For the text-containing cell, return its midpoint in (x, y) coordinate format. 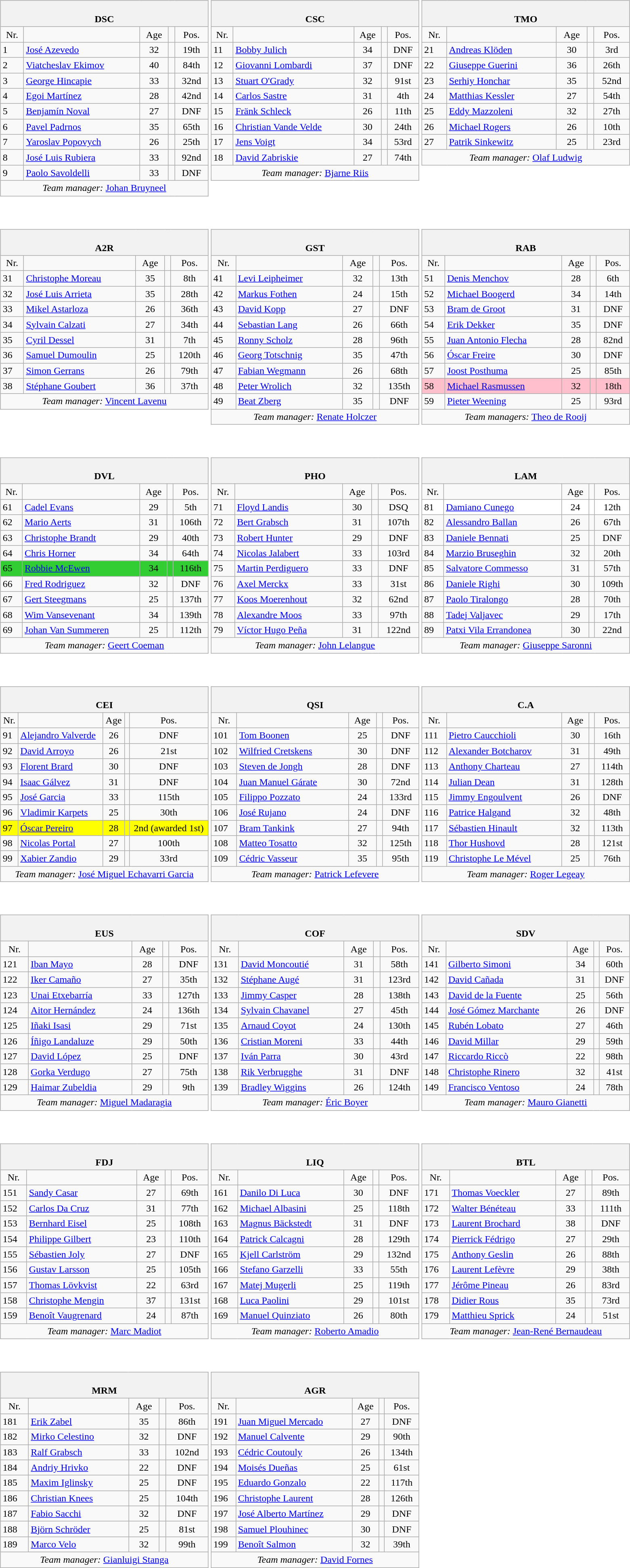
121 (15, 964)
47 (224, 371)
Team manager: Éric Boyer (315, 1103)
46 (224, 355)
Team manager: Roger Legeay (525, 874)
8th (189, 279)
52 (433, 294)
55th (399, 1270)
Thor Hushovd (504, 843)
Christophe Rinero (507, 1072)
28th (189, 294)
89 (433, 630)
2nd (awarded 1st) (169, 828)
José Azevedo (82, 50)
74 (223, 553)
92nd (191, 157)
112 (434, 751)
Fred Rodriguez (82, 584)
Team manager: David Fornes (315, 1560)
78th (614, 1087)
Fabian Wegmann (289, 371)
84 (433, 553)
Andreas Klöden (501, 50)
81 (433, 507)
124 (15, 1010)
Yaroslav Popovych (82, 142)
Björn Schröder (79, 1529)
48th (612, 812)
Jimmy Casper (291, 995)
49th (612, 751)
David Millar (507, 1041)
85th (613, 371)
Bernhard Eisel (82, 1224)
78 (223, 614)
Cédric Coutouly (294, 1452)
Gorka Verdugo (81, 1072)
Isaac Gálvez (61, 782)
116th (190, 568)
FDJ (104, 1156)
97th (399, 614)
Denis Menchov (503, 279)
100th (169, 843)
65 (11, 568)
54th (612, 96)
36th (189, 309)
16 (222, 127)
Christophe Mengin (82, 1300)
94 (9, 782)
15 (222, 111)
79th (189, 371)
57th (612, 568)
164 (224, 1239)
Fabio Sacchi (79, 1513)
45 (224, 340)
Giuseppe Guerini (501, 65)
23rd (612, 142)
112th (190, 630)
David Kopp (289, 309)
Nicolas Portal (61, 843)
132nd (399, 1254)
José Garcia (61, 797)
Johan Van Summeren (82, 630)
Michael Rasmussen (503, 386)
Xabier Zandio (61, 859)
Juan Miguel Mercado (294, 1421)
Benjamín Noval (82, 111)
Alejandro Valverde (61, 736)
178 (435, 1300)
Christophe Brandt (82, 538)
58 (433, 386)
Arnaud Coyot (291, 1026)
Alexander Botcharov (504, 751)
10th (612, 127)
96 (9, 812)
David de la Fuente (507, 995)
QSI (315, 699)
62nd (399, 599)
6th (613, 279)
46th (614, 1026)
22nd (612, 630)
Juan Manuel Gárate (293, 782)
Team manager: Renate Holczer (315, 417)
179 (435, 1316)
Francisco Ventoso (507, 1087)
199 (224, 1544)
109 (224, 859)
70th (612, 599)
Christian Vande Velde (294, 127)
91st (403, 80)
81st (187, 1529)
122nd (399, 630)
Team manager: Patrick Lefevere (315, 874)
Fränk Schleck (294, 111)
Ronny Scholz (289, 340)
58th (400, 964)
101 (224, 736)
José Gómez Marchante (507, 1010)
117 (434, 828)
33rd (169, 859)
Cédric Vasseur (293, 859)
93rd (613, 401)
98 (9, 843)
45th (400, 1010)
87th (190, 1316)
Peter Wrolich (289, 386)
75th (189, 1072)
Team manager: Bjarne Riis (315, 173)
Serhiy Honchar (501, 80)
135 (225, 1026)
Egoi Martínez (82, 96)
31st (399, 584)
32nd (191, 80)
125 (15, 1026)
Matej Mugerli (291, 1285)
13 (222, 80)
109th (612, 584)
3 (12, 80)
167 (224, 1285)
Haimar Zubeldia (81, 1087)
73rd (611, 1300)
166 (224, 1270)
Stéphane Augé (291, 979)
Gert Steegmans (82, 599)
101st (399, 1300)
136 (225, 1041)
24th (403, 127)
Simon Gerrans (80, 371)
18th (613, 386)
95 (9, 797)
115 (434, 797)
Mirko Celestino (79, 1437)
117th (402, 1483)
153 (14, 1224)
Steven de Jongh (293, 766)
71 (223, 507)
128 (15, 1072)
192 (224, 1437)
Samuel Dumoulin (80, 355)
186 (15, 1498)
43 (224, 309)
43rd (400, 1057)
161 (224, 1193)
Thomas Voeckler (503, 1193)
Daniele Righi (502, 584)
76 (223, 584)
76th (612, 859)
Bram de Groot (503, 309)
128th (612, 782)
SDV (525, 928)
9th (189, 1087)
64th (190, 553)
Tom Boonen (293, 736)
111 (434, 736)
3rd (612, 50)
82nd (613, 340)
Cadel Evans (82, 507)
61 (11, 507)
98th (614, 1057)
Gilberto Simoni (507, 964)
174 (435, 1239)
Pierrick Fédrigo (503, 1239)
113 (434, 766)
Beat Zberg (289, 401)
42 (224, 294)
A2R (104, 242)
71st (189, 1026)
Laurent Brochard (503, 1224)
196 (224, 1498)
61st (402, 1467)
125th (400, 843)
87 (433, 599)
143 (434, 995)
COF (315, 928)
37th (189, 386)
Luca Paolini (291, 1300)
127th (189, 995)
David Arroyo (61, 751)
Patrice Halgand (504, 812)
142 (434, 979)
86th (187, 1421)
83rd (611, 1285)
106 (224, 812)
93 (9, 766)
165 (224, 1254)
20th (612, 553)
134 (225, 1010)
Christophe Le Mével (504, 859)
Óscar Freire (503, 355)
14 (222, 96)
LIQ (315, 1156)
Sebastian Lang (289, 325)
Wim Vansevenant (82, 614)
80th (399, 1316)
Benoît Vaugrenard (82, 1316)
99 (9, 859)
104th (187, 1498)
56 (433, 355)
107 (224, 828)
Bobby Julich (294, 50)
163 (224, 1224)
60th (614, 964)
Iker Camaño (81, 979)
134th (402, 1452)
173 (435, 1224)
110th (190, 1239)
Bradley Wiggins (291, 1087)
41st (614, 1072)
Anthony Geslin (503, 1254)
TMO (525, 14)
119 (434, 859)
Team manager: John Lelangue (315, 645)
86 (433, 584)
90th (402, 1437)
108 (224, 843)
175 (435, 1254)
99th (187, 1544)
Michael Albasini (291, 1208)
156 (14, 1270)
53rd (403, 142)
63rd (190, 1285)
108th (190, 1224)
103 (224, 766)
126th (402, 1498)
Paolo Savoldelli (82, 173)
Joost Posthuma (503, 371)
Mario Aerts (82, 522)
30th (169, 812)
Patrick Calcagni (291, 1239)
Marco Velo (79, 1544)
85 (433, 568)
Samuel Plouhinec (294, 1529)
72 (223, 522)
65th (191, 127)
34th (189, 325)
149 (434, 1087)
139th (190, 614)
183 (15, 1452)
113th (612, 828)
188 (15, 1529)
68 (11, 614)
158 (14, 1300)
115th (169, 797)
4th (403, 96)
CEI (104, 699)
148 (434, 1072)
Cyril Dessel (80, 340)
122 (15, 979)
124th (400, 1087)
Stéphane Goubert (80, 386)
7 (12, 142)
Markus Fothen (289, 294)
168 (224, 1300)
59 (433, 401)
Cristian Moreni (291, 1041)
Carlos Sastre (294, 96)
159 (14, 1316)
62 (11, 522)
Team manager: Johan Bruyneel (104, 188)
Unai Etxebarría (81, 995)
105th (190, 1270)
Nicolas Jalabert (289, 553)
6 (12, 127)
Team manager: Miguel Madaragia (104, 1103)
145 (434, 1026)
75 (223, 568)
169 (224, 1316)
146 (434, 1041)
Tadej Valjavec (502, 614)
Bert Grabsch (289, 522)
13th (400, 279)
2 (12, 65)
193 (224, 1452)
136th (189, 1010)
Patxi Vila Errandonea (502, 630)
Salvatore Commesso (502, 568)
185 (15, 1483)
Sandy Casar (82, 1193)
5 (12, 111)
Viatcheslav Ekimov (82, 65)
Kjell Carlström (291, 1254)
Mikel Astarloza (80, 309)
49 (224, 401)
48 (224, 386)
David López (81, 1057)
José Rujano (293, 812)
Bram Tankink (293, 828)
119th (399, 1285)
198 (224, 1529)
157 (14, 1285)
29th (611, 1239)
Benoît Salmon (294, 1544)
Eduardo Gonzalo (294, 1483)
Christian Knees (79, 1498)
Michael Rogers (501, 127)
CSC (315, 14)
77 (223, 599)
Giovanni Lombardi (294, 65)
Paolo Tiralongo (502, 599)
55 (433, 340)
DSC (104, 14)
MRM (104, 1386)
88th (611, 1254)
118th (399, 1208)
Erik Dekker (503, 325)
111th (611, 1208)
Marzio Bruseghin (502, 553)
95th (400, 859)
197 (224, 1513)
73 (223, 538)
51 (433, 279)
Team manager: Vincent Lavenu (104, 401)
27th (612, 111)
11th (403, 111)
12th (612, 507)
Wilfried Cretskens (293, 751)
Eddy Mazzoleni (501, 111)
Team manager: José Miguel Echavarri Garcia (104, 874)
1 (12, 50)
Iban Mayo (81, 964)
82 (433, 522)
152 (14, 1208)
92 (9, 751)
195 (224, 1483)
David Moncoutié (291, 964)
Christophe Laurent (294, 1498)
Maxim Iglinsky (79, 1483)
19th (191, 50)
151 (14, 1193)
57 (433, 371)
59th (614, 1041)
Team manager: Mauro Gianetti (525, 1103)
Filippo Pozzato (293, 797)
139 (225, 1087)
114 (434, 782)
116 (434, 812)
Damiano Cunego (502, 507)
AGR (315, 1386)
PHO (315, 471)
Martin Perdiguero (289, 568)
Riccardo Riccò (507, 1057)
Andriy Hrivko (79, 1467)
96th (400, 340)
52nd (612, 80)
177 (435, 1285)
Sylvain Calzati (80, 325)
91 (9, 736)
118 (434, 843)
172 (435, 1208)
Patrik Sinkewitz (501, 142)
José Luis Rubiera (82, 157)
66 (11, 584)
Manuel Calvente (294, 1437)
68th (400, 371)
Iñaki Isasi (81, 1026)
18 (222, 157)
Team manager: Geert Coeman (104, 645)
15th (400, 294)
147 (434, 1057)
131st (190, 1300)
120th (189, 355)
54 (433, 325)
7th (189, 340)
Carlos Da Cruz (82, 1208)
121st (612, 843)
José Luis Arrieta (80, 294)
Levi Leipheimer (289, 279)
Jimmy Engoulvent (504, 797)
132 (225, 979)
155 (14, 1254)
Aitor Hernández (81, 1010)
DSQ (399, 507)
66th (400, 325)
Matthias Kessler (501, 96)
Philippe Gilbert (82, 1239)
114th (612, 766)
Robbie McEwen (82, 568)
141 (434, 964)
97 (9, 828)
Sylvain Chavanel (291, 1010)
77th (190, 1208)
72nd (400, 782)
Chris Horner (82, 553)
187 (15, 1513)
Iván Parra (291, 1057)
Axel Merckx (289, 584)
171 (435, 1193)
Florent Brard (61, 766)
Alexandre Moos (289, 614)
Team manager: Olaf Ludwig (525, 157)
138 (225, 1072)
Erik Zabel (79, 1421)
131 (225, 964)
BTL (525, 1156)
Óscar Pereiro (61, 828)
67th (612, 522)
184 (15, 1467)
194 (224, 1467)
123rd (400, 979)
191 (224, 1421)
David Zabriskie (294, 157)
50th (189, 1041)
Ralf Grabsch (79, 1452)
Team manager: Roberto Amadio (315, 1331)
189 (15, 1544)
Íñigo Landaluze (81, 1041)
105 (224, 797)
Floyd Landis (289, 507)
Rubén Lobato (507, 1026)
Pieter Weening (503, 401)
Manuel Quinziato (291, 1316)
25th (191, 142)
176 (435, 1270)
5th (190, 507)
RAB (525, 242)
Jérôme Pineau (503, 1285)
106th (190, 522)
79 (223, 630)
144 (434, 1010)
Pietro Caucchioli (504, 736)
38th (611, 1270)
GST (315, 242)
8 (12, 157)
Rik Verbrugghe (291, 1072)
130th (400, 1026)
Moisés Dueñas (294, 1467)
21 (434, 50)
126 (15, 1041)
José Alberto Martínez (294, 1513)
69 (11, 630)
Víctor Hugo Peña (289, 630)
17 (222, 142)
162 (224, 1208)
74th (403, 157)
16th (612, 736)
133rd (400, 797)
102 (224, 751)
George Hincapie (82, 80)
56th (614, 995)
EUS (104, 928)
Michael Boogerd (503, 294)
Thomas Lövkvist (82, 1285)
Anthony Charteau (504, 766)
69th (190, 1193)
Team manager: Gianluigi Stanga (104, 1560)
67 (11, 599)
Team manager: Giuseppe Saronni (525, 645)
4 (12, 96)
Matthieu Sprick (503, 1316)
C.A (525, 699)
64 (11, 553)
107th (399, 522)
17th (612, 614)
44 (224, 325)
42nd (191, 96)
102nd (187, 1452)
Team manager: Jean-René Bernaudeau (525, 1331)
88 (433, 614)
9 (12, 173)
Koos Moerenhout (289, 599)
LAM (525, 471)
40th (190, 538)
Juan Antonio Flecha (503, 340)
129 (15, 1087)
Stuart O'Grady (294, 80)
26th (612, 65)
154 (14, 1239)
Pavel Padrnos (82, 127)
44th (400, 1041)
103rd (399, 553)
David Cañada (507, 979)
12 (222, 65)
127 (15, 1057)
Laurent Lefèvre (503, 1270)
181 (15, 1421)
84th (191, 65)
182 (15, 1437)
Vladimir Karpets (61, 812)
83 (433, 538)
51st (611, 1316)
Gustav Larsson (82, 1270)
Danilo Di Luca (291, 1193)
11 (222, 50)
Christophe Moreau (80, 279)
DVL (104, 471)
53 (433, 309)
89th (611, 1193)
47th (400, 355)
40 (154, 65)
Magnus Bäckstedt (291, 1224)
14th (613, 294)
21st (169, 751)
138th (400, 995)
35th (189, 979)
137 (225, 1057)
Team managers: Theo de Rooij (525, 417)
Julian Dean (504, 782)
133 (225, 995)
Team manager: Marc Madiot (104, 1331)
Robert Hunter (289, 538)
Daniele Bennati (502, 538)
104 (224, 782)
Sébastien Hinault (504, 828)
Stefano Garzelli (291, 1270)
94th (400, 828)
123 (15, 995)
63 (11, 538)
Walter Bénéteau (503, 1208)
Alessandro Ballan (502, 522)
129th (399, 1239)
Jens Voigt (294, 142)
41 (224, 279)
39th (402, 1544)
137th (190, 599)
135th (400, 386)
Didier Rous (503, 1300)
Matteo Tosatto (293, 843)
Sébastien Joly (82, 1254)
Georg Totschnig (289, 355)
